Return [X, Y] of the center of cell containing provided text 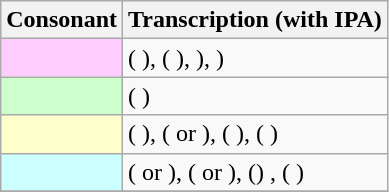
( ) [256, 96]
Transcription (with IPA) [256, 20]
(‌ ), ( or ), ( ), ( ) [256, 134]
( ), ( ), ), ) [256, 58]
( or ), (‌ or ), () , ( ) [256, 172]
Consonant [62, 20]
